Scan for the cell matching the given text and deliver its [X, Y] coordinate at center. 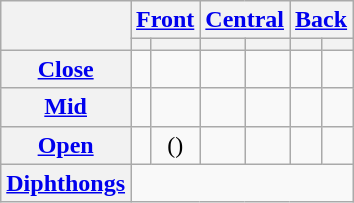
Open [66, 145]
Diphthongs [66, 183]
() [176, 145]
Front [166, 20]
Mid [66, 107]
Central [245, 20]
Back [322, 20]
Close [66, 69]
